For the text-containing cell, return its midpoint in [X, Y] coordinate format. 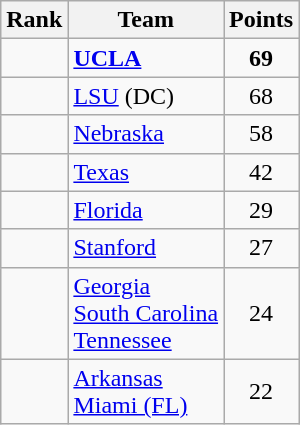
Team [146, 20]
Texas [146, 172]
27 [262, 248]
68 [262, 96]
Points [262, 20]
GeorgiaSouth CarolinaTennessee [146, 313]
ArkansasMiami (FL) [146, 392]
LSU (DC) [146, 96]
UCLA [146, 58]
58 [262, 134]
Stanford [146, 248]
Rank [34, 20]
42 [262, 172]
24 [262, 313]
69 [262, 58]
Nebraska [146, 134]
29 [262, 210]
22 [262, 392]
Florida [146, 210]
